Provide the (X, Y) coordinate of the cell's center where the given text is located.  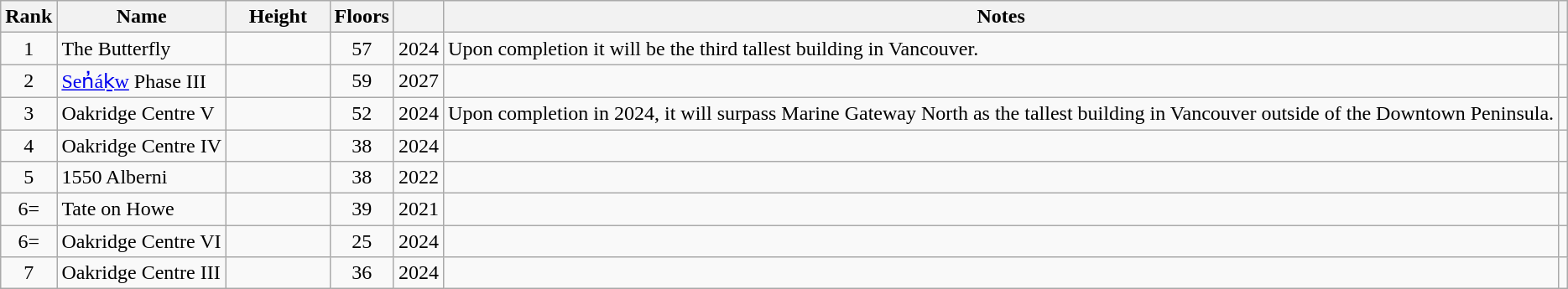
Tate on Howe (142, 209)
1550 Alberni (142, 178)
Sen̓áḵw Phase III (142, 81)
52 (362, 113)
5 (29, 178)
2 (29, 81)
Upon completion in 2024, it will surpass Marine Gateway North as the tallest building in Vancouver outside of the Downtown Peninsula. (1002, 113)
3 (29, 113)
Oakridge Centre V (142, 113)
Oakridge Centre III (142, 273)
2021 (418, 209)
Oakridge Centre VI (142, 241)
Name (142, 17)
36 (362, 273)
7 (29, 273)
Floors (362, 17)
39 (362, 209)
Height (279, 17)
2027 (418, 81)
Notes (1002, 17)
Rank (29, 17)
Oakridge Centre IV (142, 145)
The Butterfly (142, 49)
Upon completion it will be the third tallest building in Vancouver. (1002, 49)
25 (362, 241)
59 (362, 81)
1 (29, 49)
57 (362, 49)
4 (29, 145)
2022 (418, 178)
